Find where the given text appears and provide that cell's center as [x, y] coordinate. 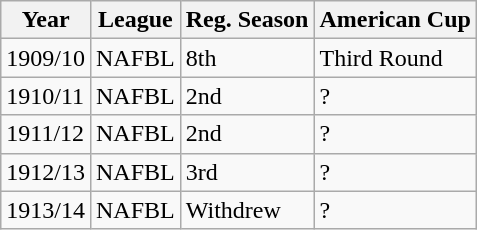
Reg. Season [247, 20]
1912/13 [46, 172]
American Cup [395, 20]
1910/11 [46, 96]
8th [247, 58]
Year [46, 20]
1911/12 [46, 134]
League [135, 20]
3rd [247, 172]
1909/10 [46, 58]
1913/14 [46, 210]
Withdrew [247, 210]
Third Round [395, 58]
